For the text-containing cell, return its midpoint in (x, y) coordinate format. 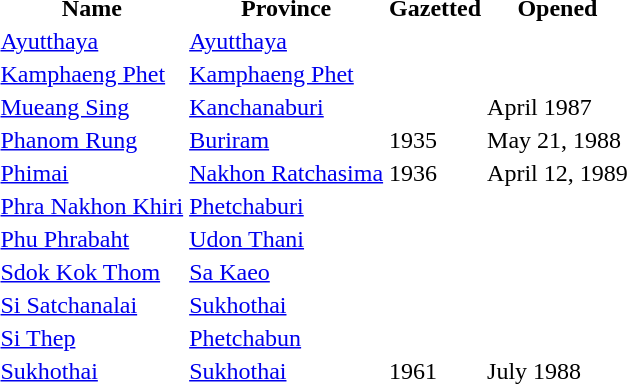
Udon Thani (286, 239)
Phetchabun (286, 338)
1936 (436, 173)
Phetchaburi (286, 206)
Kanchanaburi (286, 107)
Buriram (286, 140)
Ayutthaya (286, 41)
Sa Kaeo (286, 272)
1935 (436, 140)
Kamphaeng Phet (286, 74)
Sukhothai (286, 305)
Nakhon Ratchasima (286, 173)
